Capture the cell that displays the provided text and extract its (X, Y) central coordinate. 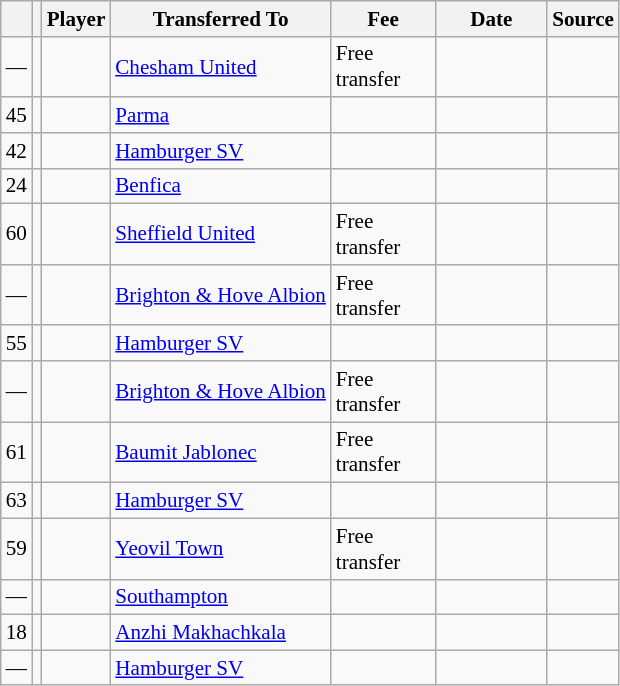
45 (16, 114)
Benfica (220, 186)
Parma (220, 114)
60 (16, 234)
Transferred To (220, 18)
Southampton (220, 596)
Player (76, 18)
Yeovil Town (220, 548)
18 (16, 632)
61 (16, 452)
Fee (383, 18)
24 (16, 186)
55 (16, 342)
42 (16, 150)
Date (491, 18)
Sheffield United (220, 234)
Source (583, 18)
Chesham United (220, 66)
63 (16, 500)
59 (16, 548)
Baumit Jablonec (220, 452)
Anzhi Makhachkala (220, 632)
